From the cell containing the given text, extract its center point as (x, y) coordinate. 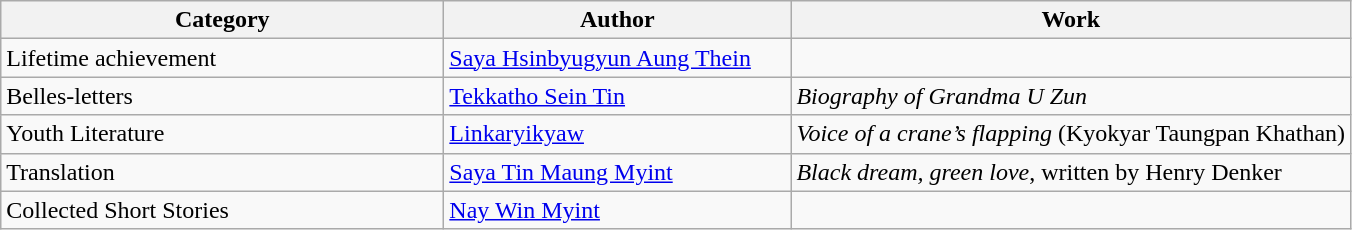
Saya Tin Maung Myint (618, 172)
Black dream, green love, written by Henry Denker (1071, 172)
Lifetime achievement (222, 58)
Belles-letters (222, 96)
Biography of Grandma U Zun (1071, 96)
Nay Win Myint (618, 210)
Category (222, 20)
Linkaryikyaw (618, 134)
Translation (222, 172)
Tekkatho Sein Tin (618, 96)
Author (618, 20)
Saya Hsinbyugyun Aung Thein (618, 58)
Work (1071, 20)
Collected Short Stories (222, 210)
Voice of a crane’s flapping (Kyokyar Taungpan Khathan) (1071, 134)
Youth Literature (222, 134)
